Identify which cell holds the provided text, then report its [X, Y] central coordinate. 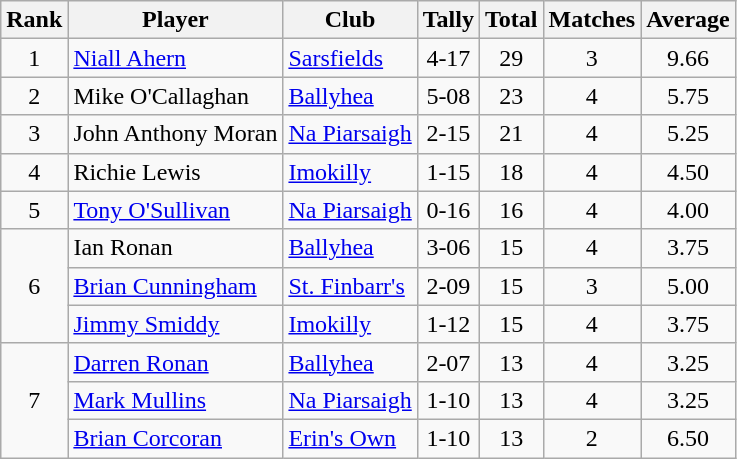
3-06 [448, 248]
Mark Mullins [176, 400]
6 [34, 286]
9.66 [688, 58]
Niall Ahern [176, 58]
Richie Lewis [176, 172]
18 [511, 172]
4.00 [688, 210]
Average [688, 20]
Player [176, 20]
Tony O'Sullivan [176, 210]
Tally [448, 20]
Rank [34, 20]
4.50 [688, 172]
1-15 [448, 172]
Sarsfields [350, 58]
5-08 [448, 96]
St. Finbarr's [350, 286]
2-07 [448, 362]
5.25 [688, 134]
5.75 [688, 96]
Mike O'Callaghan [176, 96]
Matches [592, 20]
7 [34, 400]
4-17 [448, 58]
Jimmy Smiddy [176, 324]
5.00 [688, 286]
Ian Ronan [176, 248]
29 [511, 58]
2-09 [448, 286]
0-16 [448, 210]
1-12 [448, 324]
16 [511, 210]
Erin's Own [350, 438]
Total [511, 20]
Brian Cunningham [176, 286]
23 [511, 96]
2-15 [448, 134]
Club [350, 20]
Darren Ronan [176, 362]
6.50 [688, 438]
Brian Corcoran [176, 438]
John Anthony Moran [176, 134]
21 [511, 134]
5 [34, 210]
1 [34, 58]
